Provide the [X, Y] coordinate of the cell's center where the given text is located.  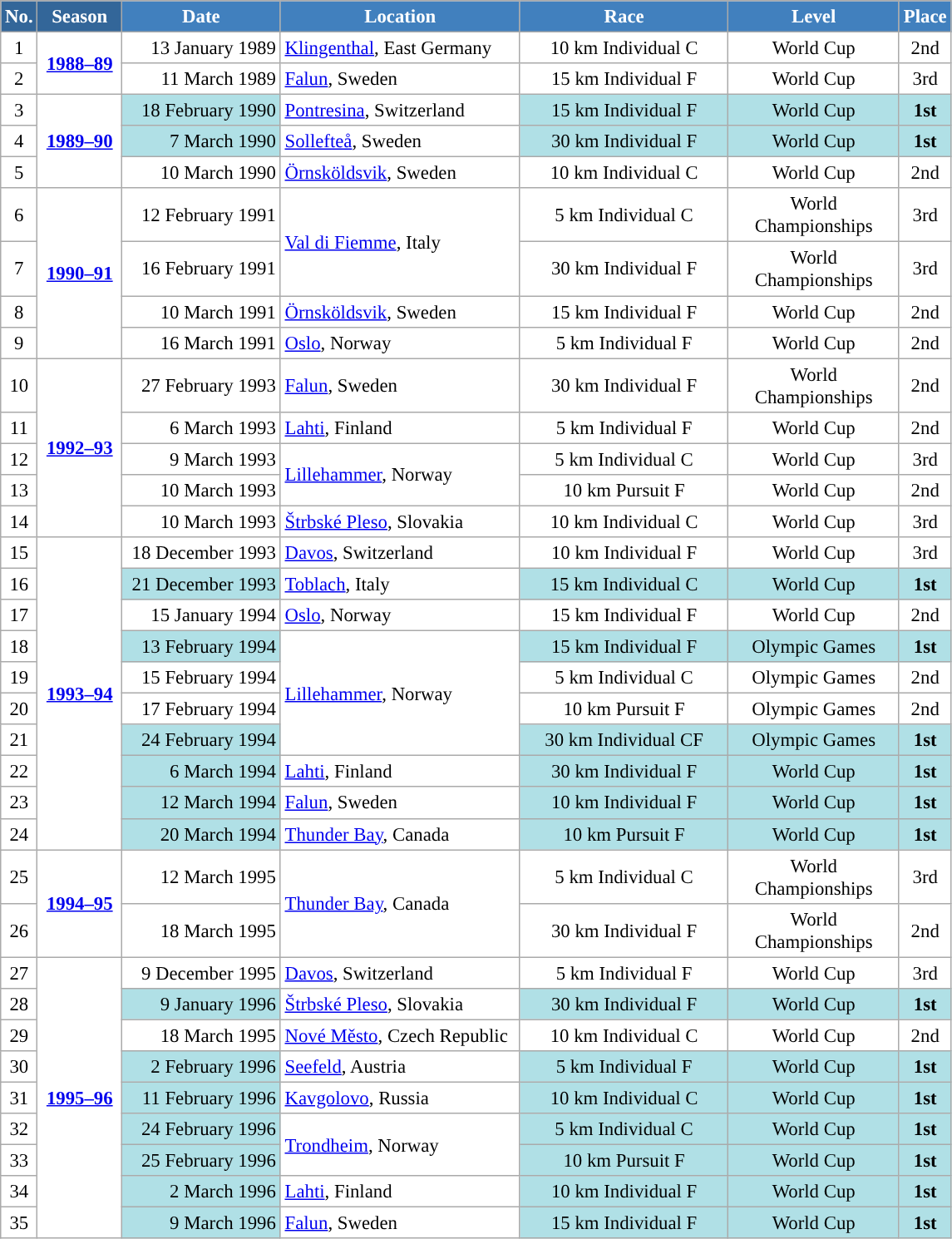
26 [19, 930]
24 February 1996 [201, 1129]
24 February 1994 [201, 740]
1994–95 [80, 903]
19 [19, 678]
28 [19, 1005]
8 [19, 312]
32 [19, 1129]
27 February 1993 [201, 386]
1995–96 [80, 1098]
25 February 1996 [201, 1161]
10 [19, 386]
7 March 1990 [201, 141]
Location [400, 17]
16 March 1991 [201, 343]
18 [19, 647]
11 [19, 427]
6 [19, 215]
17 [19, 615]
18 February 1990 [201, 111]
31 [19, 1098]
9 [19, 343]
12 [19, 459]
34 [19, 1192]
9 March 1993 [201, 459]
Level [814, 17]
15 km Individual C [624, 584]
Season [80, 17]
No. [19, 17]
2 [19, 79]
2 February 1996 [201, 1067]
16 February 1991 [201, 269]
1992–93 [80, 447]
1993–94 [80, 694]
7 [19, 269]
13 [19, 491]
11 March 1989 [201, 79]
6 March 1994 [201, 772]
20 [19, 709]
35 [19, 1223]
6 March 1993 [201, 427]
1988–89 [80, 63]
Nové Město, Czech Republic [400, 1035]
14 [19, 521]
9 December 1995 [201, 973]
3 [19, 111]
Val di Fiemme, Italy [400, 241]
30 km Individual CF [624, 740]
10 March 1990 [201, 173]
15 February 1994 [201, 678]
Seefeld, Austria [400, 1067]
Toblach, Italy [400, 584]
12 March 1995 [201, 876]
33 [19, 1161]
18 December 1993 [201, 553]
Place [925, 17]
5 [19, 173]
21 December 1993 [201, 584]
20 March 1994 [201, 834]
Trondheim, Norway [400, 1144]
24 [19, 834]
Kavgolovo, Russia [400, 1098]
16 [19, 584]
2 March 1996 [201, 1192]
25 [19, 876]
11 February 1996 [201, 1098]
Klingenthal, East Germany [400, 48]
12 February 1991 [201, 215]
9 January 1996 [201, 1005]
1990–91 [80, 273]
30 [19, 1067]
13 February 1994 [201, 647]
23 [19, 803]
29 [19, 1035]
21 [19, 740]
27 [19, 973]
15 [19, 553]
10 March 1991 [201, 312]
12 March 1994 [201, 803]
4 [19, 141]
17 February 1994 [201, 709]
22 [19, 772]
9 March 1996 [201, 1223]
1989–90 [80, 141]
15 January 1994 [201, 615]
Date [201, 17]
Pontresina, Switzerland [400, 111]
13 January 1989 [201, 48]
Sollefteå, Sweden [400, 141]
Race [624, 17]
1 [19, 48]
